Capture the cell that displays the provided text and extract its [x, y] central coordinate. 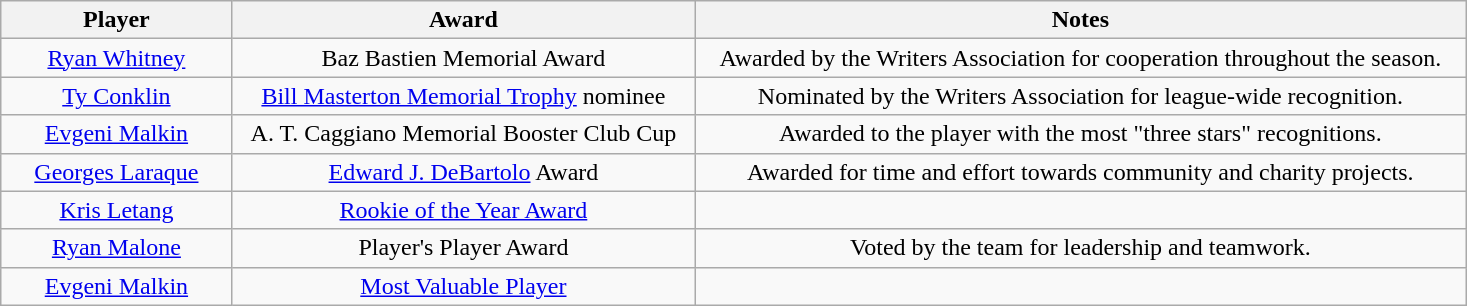
Voted by the team for leadership and teamwork. [1080, 248]
Player [116, 20]
Rookie of the Year Award [464, 210]
Kris Letang [116, 210]
Awarded to the player with the most "three stars" recognitions. [1080, 134]
Award [464, 20]
Awarded for time and effort towards community and charity projects. [1080, 172]
Bill Masterton Memorial Trophy nominee [464, 96]
Nominated by the Writers Association for league-wide recognition. [1080, 96]
Baz Bastien Memorial Award [464, 58]
Most Valuable Player [464, 286]
Edward J. DeBartolo Award [464, 172]
Ryan Whitney [116, 58]
Ryan Malone [116, 248]
Player's Player Award [464, 248]
Ty Conklin [116, 96]
Georges Laraque [116, 172]
Notes [1080, 20]
A. T. Caggiano Memorial Booster Club Cup [464, 134]
Awarded by the Writers Association for cooperation throughout the season. [1080, 58]
